Return (x, y) of the center of cell containing provided text 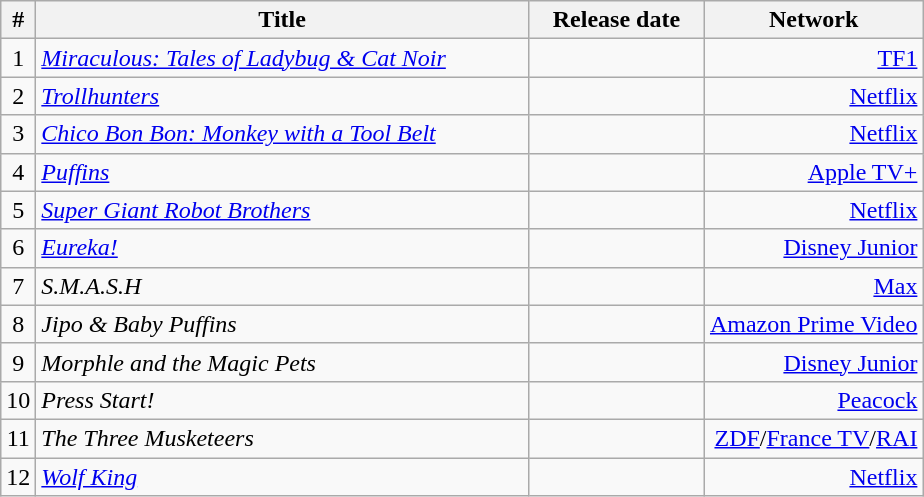
6 (18, 248)
Press Start! (282, 400)
Title (282, 20)
11 (18, 438)
Trollhunters (282, 96)
Network (813, 20)
12 (18, 477)
7 (18, 286)
Max (813, 286)
Wolf King (282, 477)
5 (18, 210)
# (18, 20)
1 (18, 58)
2 (18, 96)
8 (18, 324)
10 (18, 400)
4 (18, 172)
9 (18, 362)
TF1 (813, 58)
Apple TV+ (813, 172)
Release date (616, 20)
Amazon Prime Video (813, 324)
Super Giant Robot Brothers (282, 210)
3 (18, 134)
Eureka! (282, 248)
Morphle and the Magic Pets (282, 362)
Chico Bon Bon: Monkey with a Tool Belt (282, 134)
Jipo & Baby Puffins (282, 324)
ZDF/France TV/RAI (813, 438)
Miraculous: Tales of Ladybug & Cat Noir (282, 58)
The Three Musketeers (282, 438)
S.M.A.S.H (282, 286)
Peacock (813, 400)
Puffins (282, 172)
